Scan for the cell matching the given text and deliver its (x, y) coordinate at center. 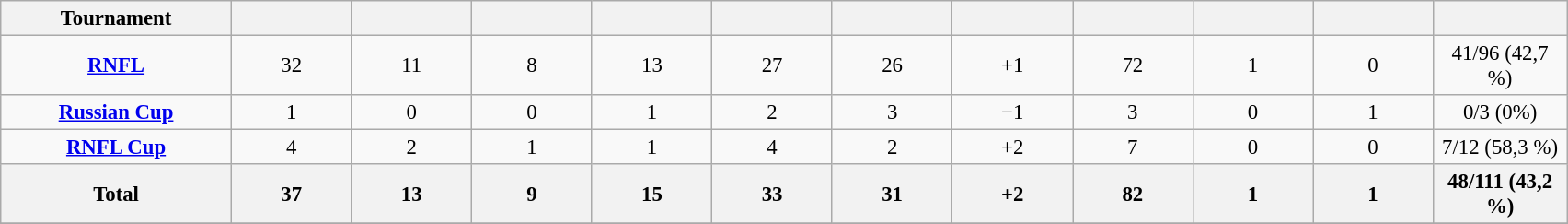
41/96 (42,7 %) (1500, 66)
27 (773, 66)
9 (532, 194)
72 (1134, 66)
15 (651, 194)
0/3 (0%) (1500, 112)
8 (532, 66)
32 (291, 66)
33 (773, 194)
11 (412, 66)
+1 (1012, 66)
37 (291, 194)
RNFL Cup (116, 147)
26 (893, 66)
7 (1134, 147)
Tournament (116, 18)
RNFL (116, 66)
48/111 (43,2 %) (1500, 194)
−1 (1012, 112)
Russian Cup (116, 112)
Total (116, 194)
7/12 (58,3 %) (1500, 147)
82 (1134, 194)
31 (893, 194)
